Capture the cell that displays the provided text and extract its [x, y] central coordinate. 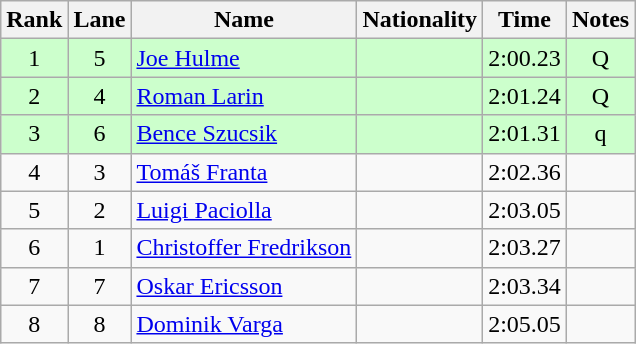
Christoffer Fredrikson [244, 248]
Name [244, 20]
Bence Szucsik [244, 134]
Joe Hulme [244, 58]
Oskar Ericsson [244, 286]
Rank [34, 20]
Dominik Varga [244, 324]
Time [525, 20]
Roman Larin [244, 96]
2:03.34 [525, 286]
Luigi Paciolla [244, 210]
Nationality [420, 20]
2:01.31 [525, 134]
q [600, 134]
2:05.05 [525, 324]
Tomáš Franta [244, 172]
Notes [600, 20]
2:02.36 [525, 172]
2:01.24 [525, 96]
2:03.05 [525, 210]
2:00.23 [525, 58]
2:03.27 [525, 248]
Lane [100, 20]
